Locate the cell with the specified text and output its (X, Y) center coordinate. 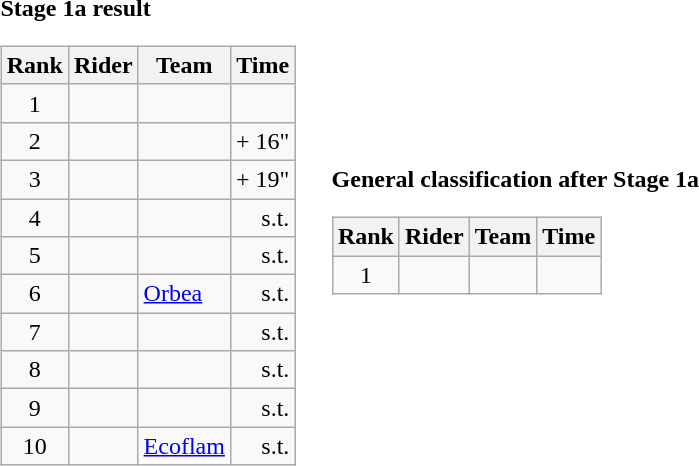
8 (34, 370)
Ecoflam (184, 446)
Orbea (184, 294)
10 (34, 446)
7 (34, 332)
2 (34, 141)
9 (34, 408)
+ 16" (262, 141)
6 (34, 294)
+ 19" (262, 179)
4 (34, 217)
3 (34, 179)
5 (34, 256)
